Detect which cell encompasses the target text, then output its [x, y] center coordinate. 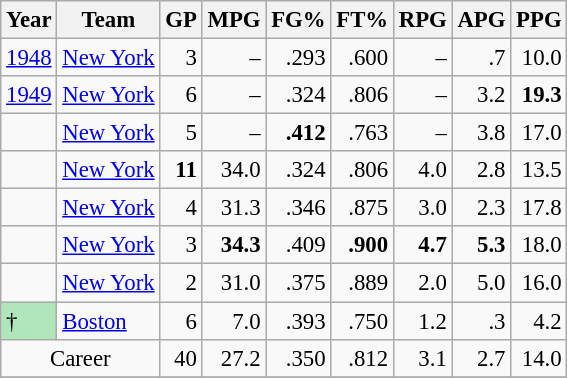
40 [181, 358]
.350 [298, 358]
GP [181, 20]
.900 [362, 245]
Boston [108, 321]
.375 [298, 283]
.763 [362, 133]
4.7 [422, 245]
.750 [362, 321]
1.2 [422, 321]
4.2 [539, 321]
Career [80, 358]
.889 [362, 283]
5.3 [482, 245]
27.2 [234, 358]
4 [181, 208]
2.3 [482, 208]
FG% [298, 20]
17.8 [539, 208]
.393 [298, 321]
.3 [482, 321]
2.8 [482, 170]
FT% [362, 20]
3.1 [422, 358]
34.3 [234, 245]
.7 [482, 58]
19.3 [539, 95]
34.0 [234, 170]
31.3 [234, 208]
2 [181, 283]
† [29, 321]
14.0 [539, 358]
18.0 [539, 245]
13.5 [539, 170]
.412 [298, 133]
16.0 [539, 283]
4.0 [422, 170]
.293 [298, 58]
.409 [298, 245]
3.0 [422, 208]
1948 [29, 58]
7.0 [234, 321]
10.0 [539, 58]
1949 [29, 95]
3.2 [482, 95]
.812 [362, 358]
5 [181, 133]
3.8 [482, 133]
.346 [298, 208]
2.7 [482, 358]
Year [29, 20]
Team [108, 20]
2.0 [422, 283]
5.0 [482, 283]
RPG [422, 20]
APG [482, 20]
PPG [539, 20]
.600 [362, 58]
MPG [234, 20]
17.0 [539, 133]
.875 [362, 208]
11 [181, 170]
31.0 [234, 283]
